Return [x, y] of the center of cell containing provided text 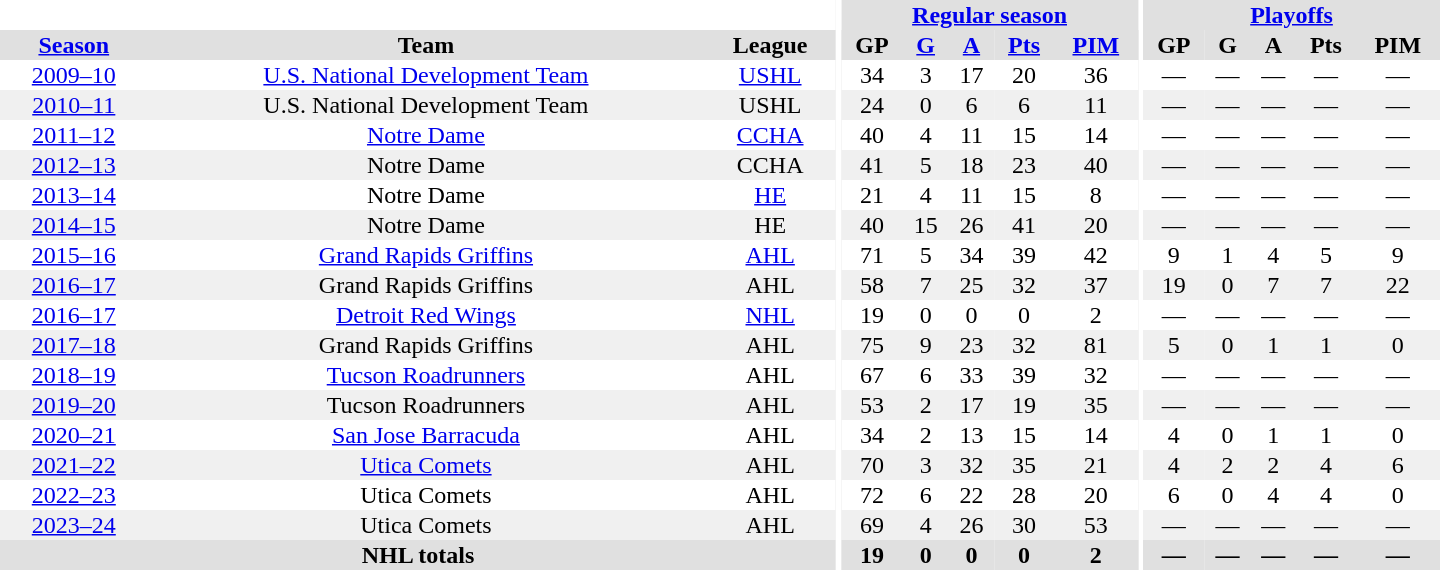
2011–12 [74, 135]
Season [74, 45]
2022–23 [74, 495]
Playoffs [1292, 15]
League [770, 45]
36 [1096, 75]
2020–21 [74, 435]
13 [972, 435]
72 [872, 495]
2013–14 [74, 195]
2023–24 [74, 525]
69 [872, 525]
71 [872, 255]
2009–10 [74, 75]
2010–11 [74, 105]
30 [1024, 525]
2015–16 [74, 255]
Team [426, 45]
24 [872, 105]
2012–13 [74, 165]
NHL totals [418, 555]
18 [972, 165]
San Jose Barracuda [426, 435]
8 [1096, 195]
25 [972, 285]
42 [1096, 255]
67 [872, 375]
Regular season [990, 15]
2019–20 [74, 405]
2018–19 [74, 375]
37 [1096, 285]
33 [972, 375]
2014–15 [74, 225]
2021–22 [74, 465]
Detroit Red Wings [426, 315]
70 [872, 465]
28 [1024, 495]
NHL [770, 315]
75 [872, 345]
58 [872, 285]
2017–18 [74, 345]
81 [1096, 345]
